Extract the [X, Y] coordinate from the center of the cell holding the provided text.  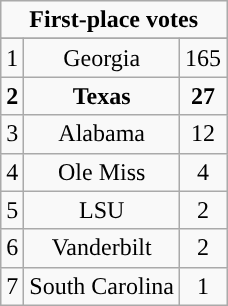
Alabama [102, 134]
6 [12, 248]
Georgia [102, 58]
South Carolina [102, 286]
7 [12, 286]
LSU [102, 210]
Texas [102, 96]
3 [12, 134]
165 [204, 58]
Ole Miss [102, 172]
12 [204, 134]
Vanderbilt [102, 248]
First-place votes [114, 20]
27 [204, 96]
5 [12, 210]
